Locate the cell with the specified text and output its (x, y) center coordinate. 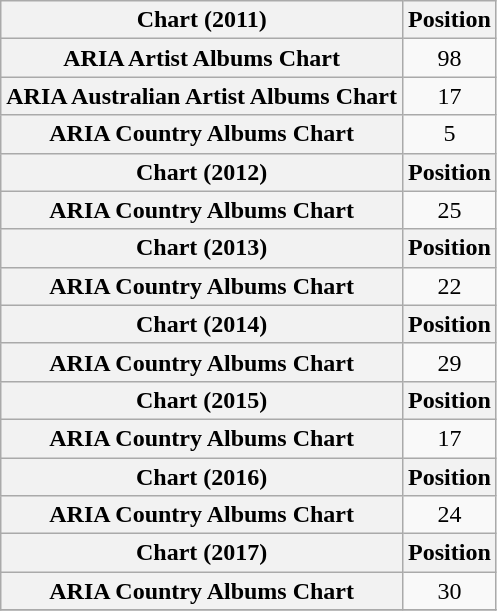
29 (450, 362)
Chart (2014) (202, 324)
ARIA Artist Albums Chart (202, 58)
ARIA Australian Artist Albums Chart (202, 96)
Chart (2017) (202, 553)
Chart (2016) (202, 477)
24 (450, 515)
98 (450, 58)
Chart (2015) (202, 400)
30 (450, 591)
Chart (2012) (202, 172)
5 (450, 134)
Chart (2011) (202, 20)
22 (450, 286)
Chart (2013) (202, 248)
25 (450, 210)
